Output the (X, Y) coordinate of the center of the cell containing the given text.  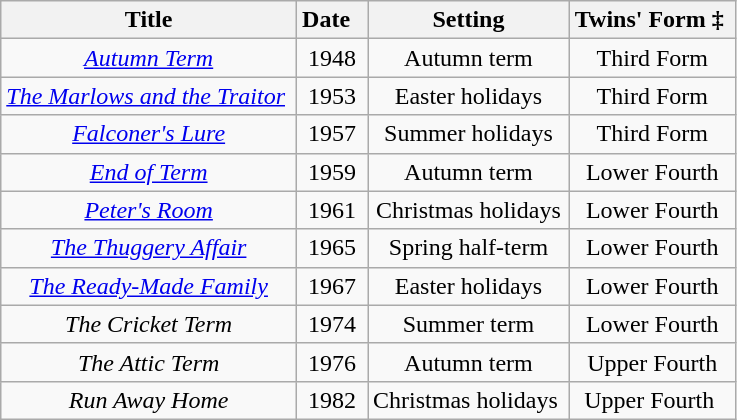
Twins' Form ‡ (652, 20)
1948 (332, 58)
Peter's Room (149, 210)
1961 (332, 210)
Summer term (469, 324)
1965 (332, 248)
Falconer's Lure (149, 134)
1957 (332, 134)
1953 (332, 96)
1959 (332, 172)
Summer holidays (469, 134)
The Ready-Made Family (149, 286)
Run Away Home (149, 400)
Autumn Term (149, 58)
Title (149, 20)
Setting (469, 20)
The Thuggery Affair (149, 248)
1967 (332, 286)
The Cricket Term (149, 324)
The Attic Term (149, 362)
1976 (332, 362)
Date (332, 20)
Spring half-term (469, 248)
End of Term (149, 172)
1982 (332, 400)
1974 (332, 324)
The Marlows and the Traitor (149, 96)
